Return (X, Y) of the center of cell containing provided text 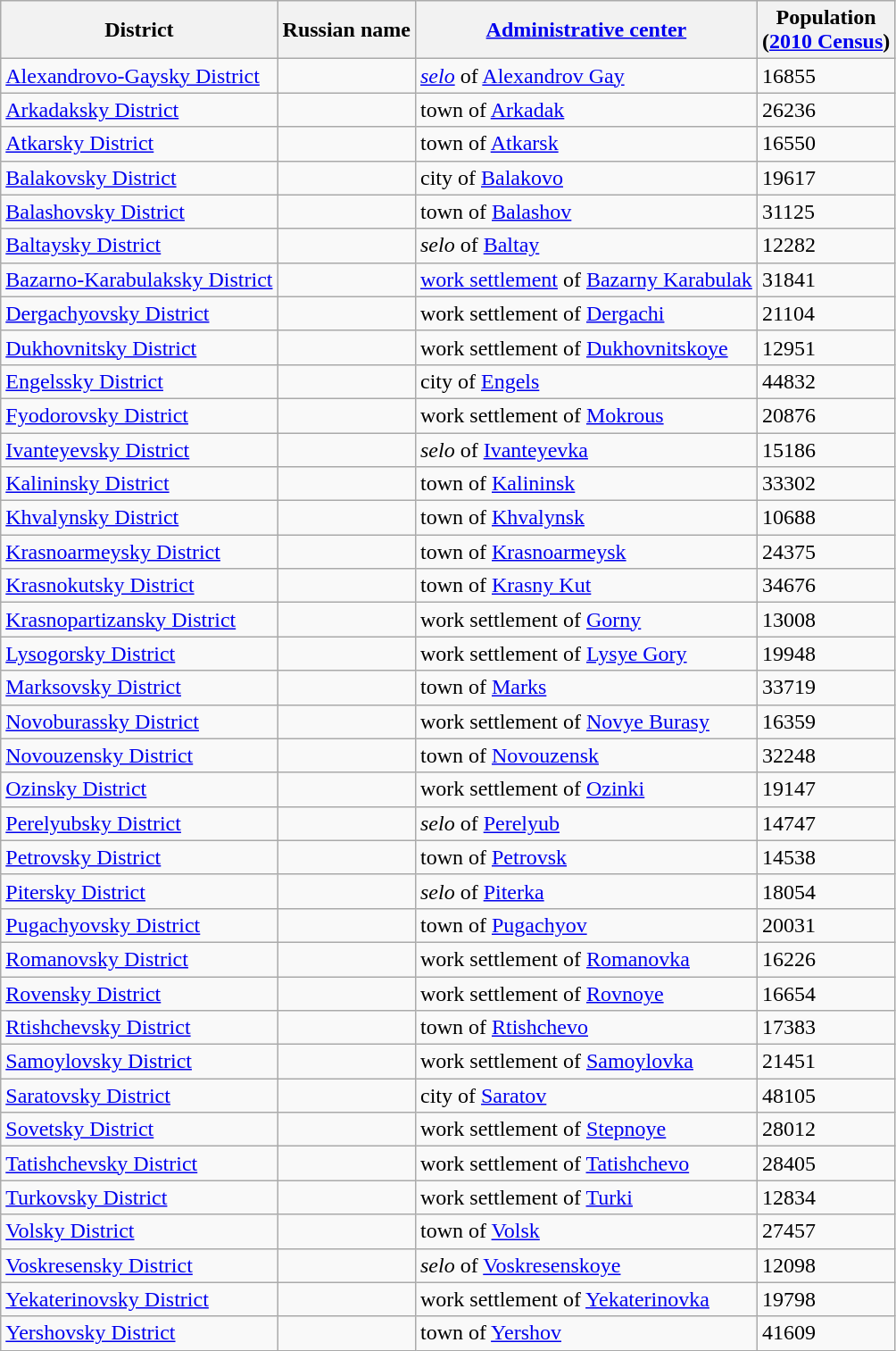
13008 (825, 620)
town of Yershov (585, 1333)
work settlement of Dukhovnitskoye (585, 347)
Romanovsky District (139, 959)
16654 (825, 994)
work settlement of Lysye Gory (585, 654)
town of Arkadak (585, 110)
20876 (825, 415)
city of Balakovo (585, 178)
Pugachyovsky District (139, 925)
Dergachyovsky District (139, 313)
Petrovsky District (139, 857)
work settlement of Samoylovka (585, 1062)
Rovensky District (139, 994)
19798 (825, 1299)
town of Khvalynsk (585, 518)
Rtishchevsky District (139, 1028)
28405 (825, 1163)
34676 (825, 586)
town of Atkarsk (585, 144)
work settlement of Novye Burasy (585, 721)
16359 (825, 721)
Tatishchevsky District (139, 1163)
town of Balashov (585, 212)
15186 (825, 449)
Perelyubsky District (139, 823)
Krasnopartizansky District (139, 620)
Ozinsky District (139, 789)
work settlement of Turki (585, 1197)
Administrative center (585, 30)
work settlement of Mokrous (585, 415)
12951 (825, 347)
work settlement of Stepnoye (585, 1130)
Lysogorsky District (139, 654)
18054 (825, 891)
Dukhovnitsky District (139, 347)
work settlement of Yekaterinovka (585, 1299)
Saratovsky District (139, 1096)
Volsky District (139, 1231)
14747 (825, 823)
town of Marks (585, 688)
Engelssky District (139, 381)
17383 (825, 1028)
31841 (825, 279)
Krasnoarmeysky District (139, 552)
19948 (825, 654)
selo of Perelyub (585, 823)
Novoburassky District (139, 721)
town of Kalininsk (585, 484)
Krasnokutsky District (139, 586)
city of Saratov (585, 1096)
26236 (825, 110)
44832 (825, 381)
town of Krasny Kut (585, 586)
Atkarsky District (139, 144)
Marksovsky District (139, 688)
Samoylovsky District (139, 1062)
selo of Baltay (585, 246)
16550 (825, 144)
Yershovsky District (139, 1333)
Khvalynsky District (139, 518)
28012 (825, 1130)
19147 (825, 789)
work settlement of Romanovka (585, 959)
Arkadaksky District (139, 110)
Sovetsky District (139, 1130)
12282 (825, 246)
work settlement of Dergachi (585, 313)
33302 (825, 484)
work settlement of Ozinki (585, 789)
town of Petrovsk (585, 857)
Bazarno-Karabulaksky District (139, 279)
Fyodorovsky District (139, 415)
16226 (825, 959)
selo of Alexandrov Gay (585, 76)
town of Volsk (585, 1231)
Pitersky District (139, 891)
Baltaysky District (139, 246)
Population(2010 Census) (825, 30)
48105 (825, 1096)
town of Pugachyov (585, 925)
Turkovsky District (139, 1197)
work settlement of Rovnoye (585, 994)
19617 (825, 178)
24375 (825, 552)
city of Engels (585, 381)
12834 (825, 1197)
town of Krasnoarmeysk (585, 552)
selo of Piterka (585, 891)
12098 (825, 1265)
27457 (825, 1231)
selo of Ivanteyevka (585, 449)
selo of Voskresenskoye (585, 1265)
31125 (825, 212)
21451 (825, 1062)
14538 (825, 857)
41609 (825, 1333)
Alexandrovo-Gaysky District (139, 76)
21104 (825, 313)
32248 (825, 755)
Ivanteyevsky District (139, 449)
Balakovsky District (139, 178)
work settlement of Tatishchevo (585, 1163)
Balashovsky District (139, 212)
Kalininsky District (139, 484)
16855 (825, 76)
work settlement of Gorny (585, 620)
work settlement of Bazarny Karabulak (585, 279)
town of Novouzensk (585, 755)
District (139, 30)
Yekaterinovsky District (139, 1299)
Russian name (346, 30)
33719 (825, 688)
Voskresensky District (139, 1265)
Novouzensky District (139, 755)
10688 (825, 518)
20031 (825, 925)
town of Rtishchevo (585, 1028)
